Locate the cell with the specified text and output its [x, y] center coordinate. 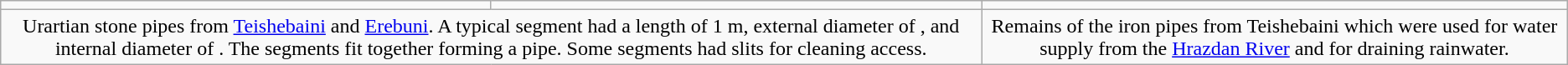
Remains of the iron pipes from Teishebaini which were used for water supply from the Hrazdan River and for draining rainwater. [1275, 37]
